Scan for the cell matching the given text and deliver its [x, y] coordinate at center. 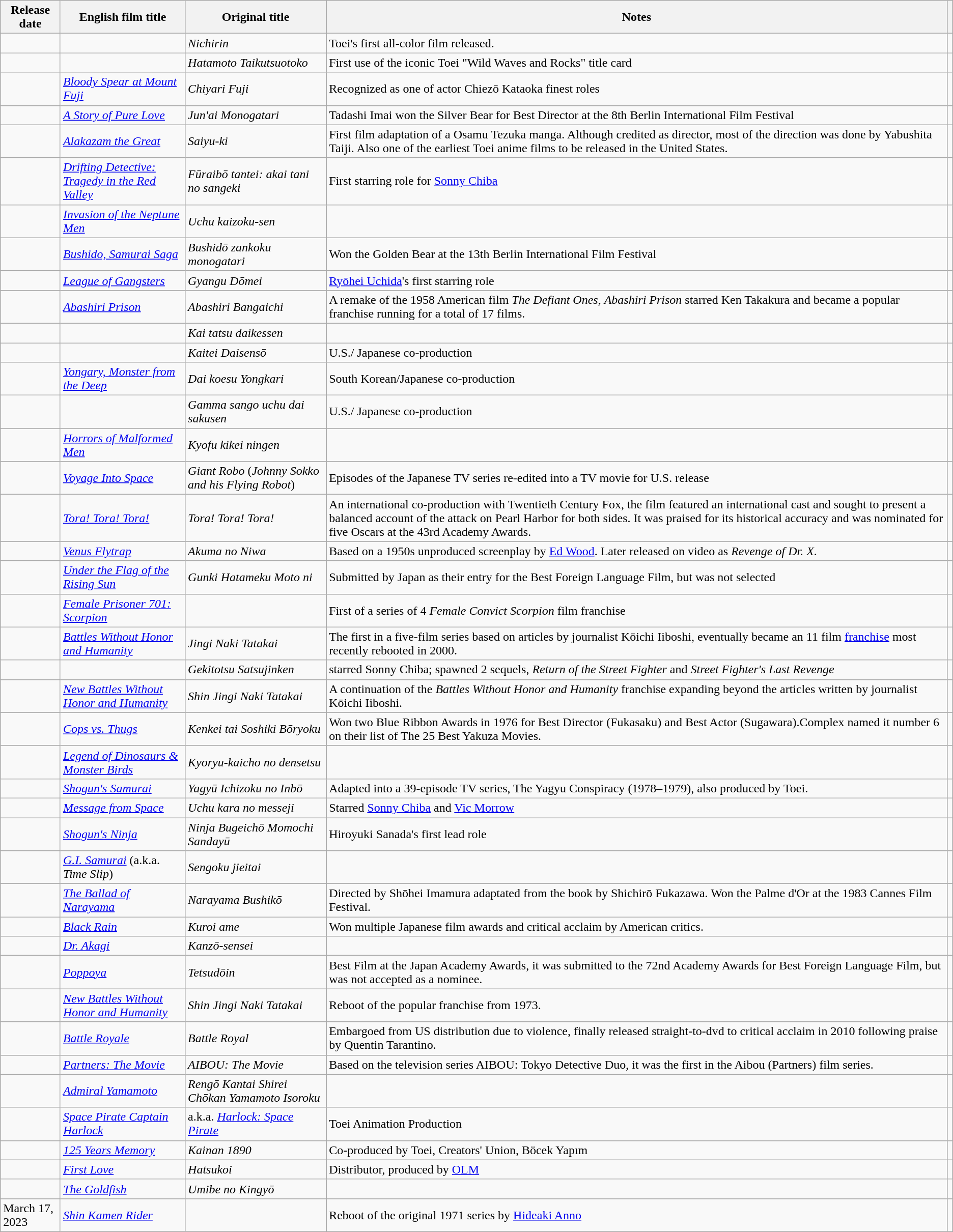
Gyangu Dōmei [256, 280]
Co-produced by Toei, Creators' Union, Böcek Yapım [637, 1150]
Won the Golden Bear at the 13th Berlin International Film Festival [637, 254]
Adapted into a 39-episode TV series, The Yagyu Conspiracy (1978–1979), also produced by Toei. [637, 788]
Kanzō-sensei [256, 946]
Reboot of the popular franchise from 1973. [637, 1006]
Nichirin [256, 43]
Yongary, Monster from the Deep [122, 379]
Space Pirate Captain Harlock [122, 1124]
Ninja Bugeichō Momochi Sandayū [256, 834]
Hatsukoi [256, 1169]
Saiyu-ki [256, 141]
starred Sonny Chiba; spawned 2 sequels, Return of the Street Fighter and Street Fighter's Last Revenge [637, 670]
First use of the iconic Toei "Wild Waves and Rocks" title card [637, 63]
Kaitei Daisensō [256, 353]
Battle Royal [256, 1038]
Rengō Kantai Shirei Chōkan Yamamoto Isoroku [256, 1091]
Jun'ai Monogatari [256, 115]
Based on a 1950s unproduced screenplay by Ed Wood. Later released on video as Revenge of Dr. X. [637, 551]
Bushido, Samurai Saga [122, 254]
South Korean/Japanese co-production [637, 379]
League of Gangsters [122, 280]
Abashiri Bangaichi [256, 306]
Abashiri Prison [122, 306]
G.I. Samurai (a.k.a. Time Slip) [122, 867]
Partners: The Movie [122, 1065]
Original title [256, 17]
Toei's first all-color film released. [637, 43]
Admiral Yamamoto [122, 1091]
A continuation of the Battles Without Honor and Humanity franchise expanding beyond the articles written by journalist Kōichi Iiboshi. [637, 696]
Kyofu kikei ningen [256, 445]
Episodes of the Japanese TV series re-edited into a TV movie for U.S. release [637, 478]
Invasion of the Neptune Men [122, 221]
Hiroyuki Sanada's first lead role [637, 834]
Black Rain [122, 927]
Notes [637, 17]
Recognized as one of actor Chiezō Kataoka finest roles [637, 89]
Jingi Naki Tatakai [256, 643]
Tadashi Imai won the Silver Bear for Best Director at the 8th Berlin International Film Festival [637, 115]
Kyoryu-kaicho no densetsu [256, 762]
Cops vs. Thugs [122, 729]
Dai koesu Yongkari [256, 379]
Alakazam the Great [122, 141]
The Goldfish [122, 1189]
Kai tatsu daikessen [256, 333]
a.k.a. Harlock: Space Pirate [256, 1124]
English film title [122, 17]
Uchu kara no messeji [256, 808]
Ryōhei Uchida's first starring role [637, 280]
125 Years Memory [122, 1150]
AIBOU: The Movie [256, 1065]
Battles Without Honor and Humanity [122, 643]
Bushidō zankoku monogatari [256, 254]
Battle Royale [122, 1038]
Embargoed from US distribution due to violence, finally released straight-to-dvd to critical acclaim in 2010 following praise by Quentin Tarantino. [637, 1038]
Under the Flag of the Rising Sun [122, 577]
Message from Space [122, 808]
Akuma no Niwa [256, 551]
Narayama Bushikō [256, 901]
March 17, 2023 [31, 1215]
Distributor, produced by OLM [637, 1169]
Fūraibō tantei: akai tani no sangeki [256, 181]
Giant Robo (Johnny Sokko and his Flying Robot) [256, 478]
Toei Animation Production [637, 1124]
Starred Sonny Chiba and Vic Morrow [637, 808]
Chiyari Fuji [256, 89]
Won multiple Japanese film awards and critical acclaim by American critics. [637, 927]
The Ballad of Narayama [122, 901]
Shogun's Ninja [122, 834]
First Love [122, 1169]
Sengoku jieitai [256, 867]
Umibe no Kingyō [256, 1189]
Kainan 1890 [256, 1150]
Venus Flytrap [122, 551]
First starring role for Sonny Chiba [637, 181]
Hatamoto Taikutsuotoko [256, 63]
Gunki Hatameku Moto ni [256, 577]
Gamma sango uchu dai sakusen [256, 412]
Based on the television series AIBOU: Tokyo Detective Duo, it was the first in the Aibou (Partners) film series. [637, 1065]
Shin Kamen Rider [122, 1215]
Dr. Akagi [122, 946]
Female Prisoner 701: Scorpion [122, 611]
Yagyū Ichizoku no Inbō [256, 788]
A Story of Pure Love [122, 115]
First of a series of 4 Female Convict Scorpion film franchise [637, 611]
Voyage Into Space [122, 478]
Uchu kaizoku-sen [256, 221]
Submitted by Japan as their entry for the Best Foreign Language Film, but was not selected [637, 577]
Bloody Spear at Mount Fuji [122, 89]
Shogun's Samurai [122, 788]
Kuroi ame [256, 927]
Directed by Shōhei Imamura adaptated from the book by Shichirō Fukazawa. Won the Palme d'Or at the 1983 Cannes Film Festival. [637, 901]
Poppoya [122, 972]
Tetsudōin [256, 972]
Release date [31, 17]
Gekitotsu Satsujinken [256, 670]
Reboot of the original 1971 series by Hideaki Anno [637, 1215]
Drifting Detective: Tragedy in the Red Valley [122, 181]
Kenkei tai Soshiki Bōryoku [256, 729]
Horrors of Malformed Men [122, 445]
Legend of Dinosaurs & Monster Birds [122, 762]
Best Film at the Japan Academy Awards, it was submitted to the 72nd Academy Awards for Best Foreign Language Film, but was not accepted as a nominee. [637, 972]
